For the text-containing cell, return its midpoint in [X, Y] coordinate format. 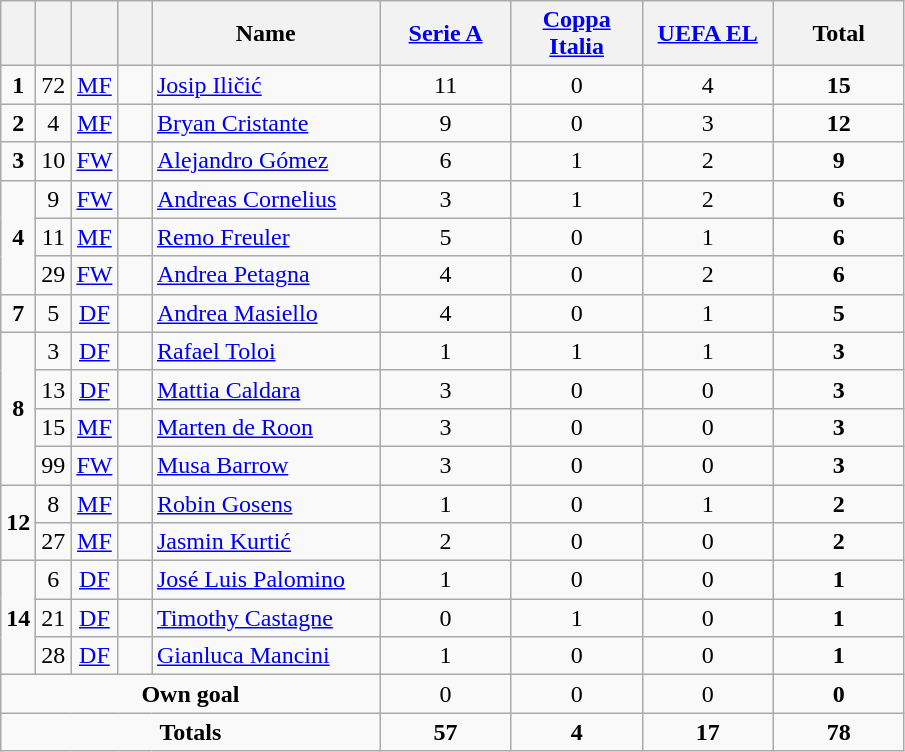
Marten de Roon [266, 427]
Totals [190, 732]
Serie A [446, 34]
14 [18, 618]
Rafael Toloi [266, 351]
Name [266, 34]
Gianluca Mancini [266, 656]
27 [54, 542]
Andrea Masiello [266, 313]
17 [708, 732]
Josip Iličić [266, 85]
72 [54, 85]
Mattia Caldara [266, 389]
13 [54, 389]
Own goal [190, 694]
José Luis Palomino [266, 580]
Musa Barrow [266, 465]
Andreas Cornelius [266, 199]
Jasmin Kurtić [266, 542]
Andrea Petagna [266, 275]
10 [54, 161]
28 [54, 656]
Coppa Italia [576, 34]
57 [446, 732]
Total [838, 34]
Timothy Castagne [266, 618]
29 [54, 275]
7 [18, 313]
Robin Gosens [266, 503]
21 [54, 618]
Bryan Cristante [266, 123]
UEFA EL [708, 34]
78 [838, 732]
Alejandro Gómez [266, 161]
99 [54, 465]
Remo Freuler [266, 237]
